Locate the cell with the specified text and output its [X, Y] center coordinate. 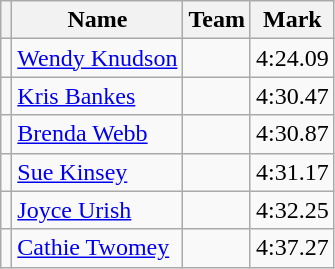
Wendy Knudson [98, 58]
4:24.09 [292, 58]
4:31.17 [292, 172]
Kris Bankes [98, 96]
Sue Kinsey [98, 172]
4:30.47 [292, 96]
4:30.87 [292, 134]
Brenda Webb [98, 134]
Mark [292, 20]
Name [98, 20]
Cathie Twomey [98, 248]
Joyce Urish [98, 210]
4:37.27 [292, 248]
4:32.25 [292, 210]
Team [217, 20]
